Capture the cell that displays the provided text and extract its (X, Y) central coordinate. 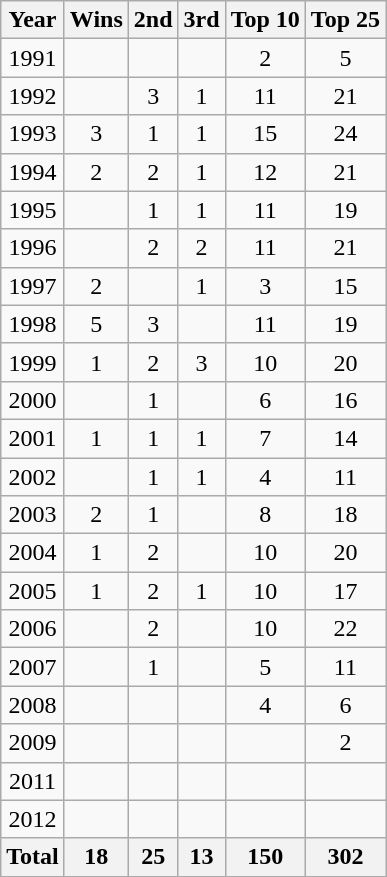
Year (33, 20)
2007 (33, 667)
3rd (202, 20)
2nd (153, 20)
8 (265, 515)
2008 (33, 705)
13 (202, 857)
2000 (33, 400)
2004 (33, 553)
1998 (33, 324)
150 (265, 857)
2012 (33, 819)
302 (345, 857)
1995 (33, 210)
2003 (33, 515)
24 (345, 134)
2005 (33, 591)
12 (265, 172)
14 (345, 438)
2006 (33, 629)
1996 (33, 248)
1991 (33, 58)
1994 (33, 172)
17 (345, 591)
1997 (33, 286)
16 (345, 400)
25 (153, 857)
2001 (33, 438)
1993 (33, 134)
1999 (33, 362)
Top 25 (345, 20)
Wins (96, 20)
2002 (33, 477)
1992 (33, 96)
2009 (33, 743)
7 (265, 438)
Total (33, 857)
2011 (33, 781)
Top 10 (265, 20)
22 (345, 629)
